Identify which cell holds the provided text, then report its [X, Y] central coordinate. 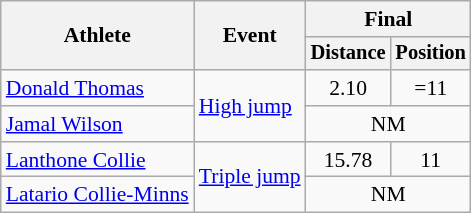
Triple jump [250, 178]
Latario Collie-Minns [98, 195]
Position [431, 54]
Event [250, 36]
Donald Thomas [98, 88]
Lanthone Collie [98, 160]
15.78 [348, 160]
Jamal Wilson [98, 124]
=11 [431, 88]
Distance [348, 54]
High jump [250, 106]
2.10 [348, 88]
Final [388, 19]
Athlete [98, 36]
11 [431, 160]
